Search for the cell housing the specified text and yield its (X, Y) center coordinate. 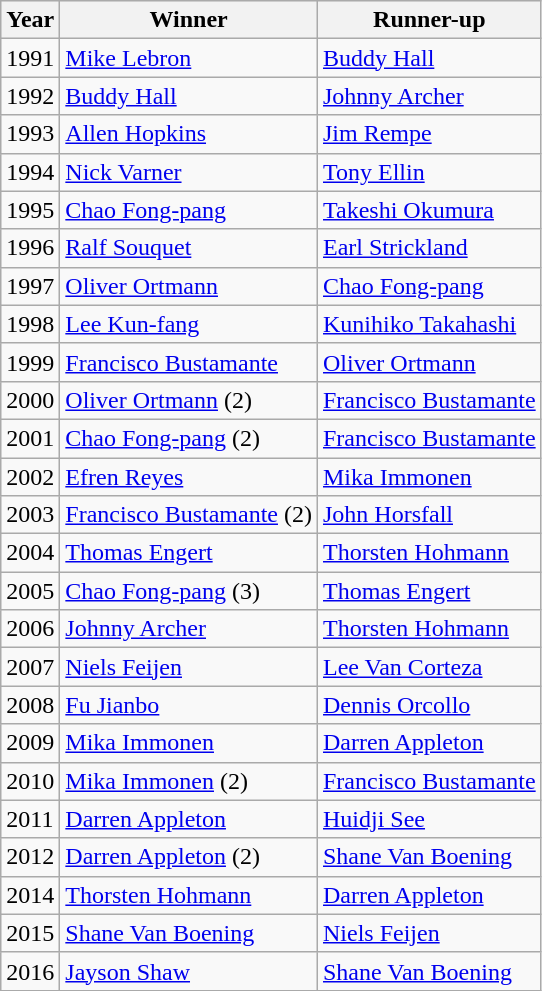
Year (30, 20)
Nick Varner (189, 172)
Runner-up (429, 20)
Kunihiko Takahashi (429, 324)
Jayson Shaw (189, 971)
1998 (30, 324)
Takeshi Okumura (429, 210)
1999 (30, 362)
Lee Van Corteza (429, 667)
2004 (30, 553)
Chao Fong-pang (2) (189, 438)
Fu Jianbo (189, 705)
2014 (30, 895)
Darren Appleton (2) (189, 857)
2011 (30, 819)
2007 (30, 667)
2003 (30, 515)
Chao Fong-pang (3) (189, 591)
2005 (30, 591)
Lee Kun-fang (189, 324)
Huidji See (429, 819)
2002 (30, 477)
1994 (30, 172)
2012 (30, 857)
John Horsfall (429, 515)
1991 (30, 58)
Tony Ellin (429, 172)
Ralf Souquet (189, 248)
2001 (30, 438)
1995 (30, 210)
Dennis Orcollo (429, 705)
Mika Immonen (2) (189, 781)
Earl Strickland (429, 248)
Jim Rempe (429, 134)
2016 (30, 971)
1993 (30, 134)
Allen Hopkins (189, 134)
1992 (30, 96)
Mike Lebron (189, 58)
2010 (30, 781)
2008 (30, 705)
2000 (30, 400)
Efren Reyes (189, 477)
2015 (30, 933)
1996 (30, 248)
2006 (30, 629)
1997 (30, 286)
Oliver Ortmann (2) (189, 400)
Francisco Bustamante (2) (189, 515)
Winner (189, 20)
2009 (30, 743)
